Output the (x, y) coordinate of the center of the cell containing the given text.  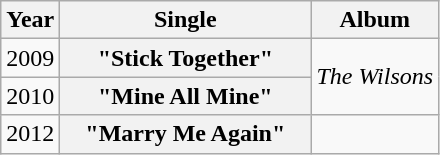
2010 (30, 96)
2009 (30, 58)
The Wilsons (375, 77)
"Marry Me Again" (186, 134)
2012 (30, 134)
Year (30, 20)
"Mine All Mine" (186, 96)
"Stick Together" (186, 58)
Single (186, 20)
Album (375, 20)
